Extract the (x, y) coordinate from the center of the cell holding the provided text.  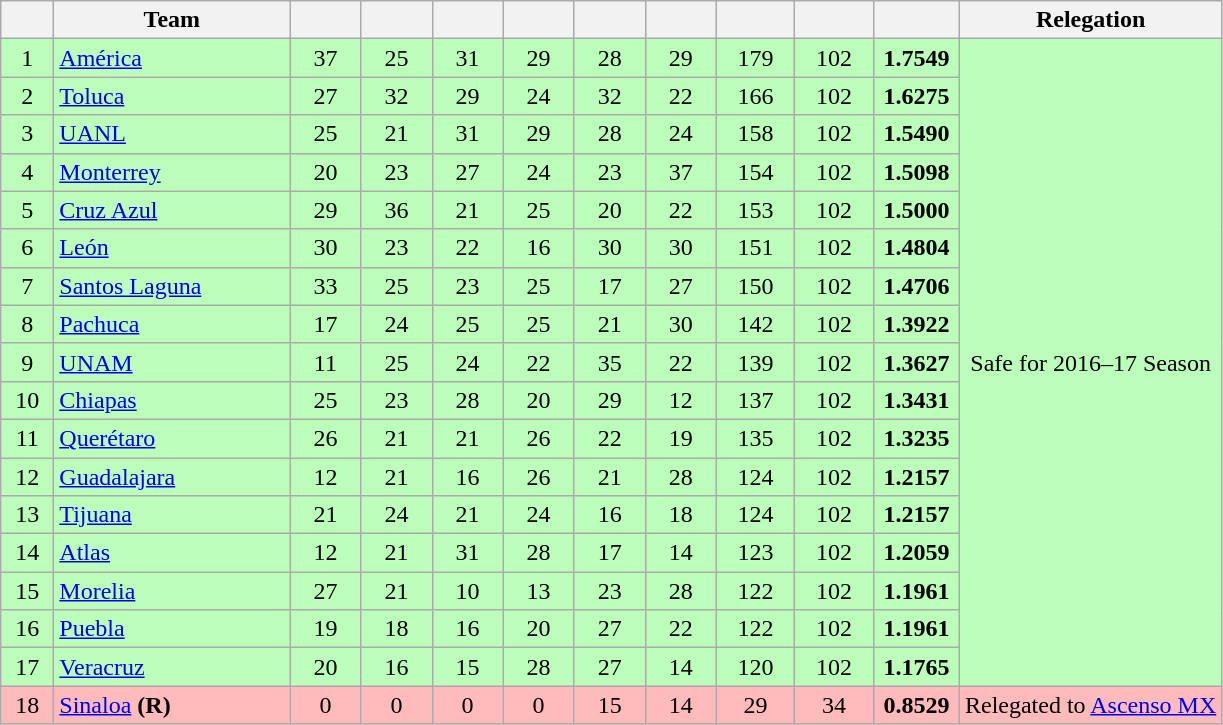
6 (28, 248)
135 (756, 438)
UANL (172, 134)
139 (756, 362)
1.3627 (916, 362)
Relegated to Ascenso MX (1090, 705)
Tijuana (172, 515)
1.5098 (916, 172)
1 (28, 58)
Safe for 2016–17 Season (1090, 362)
153 (756, 210)
Chiapas (172, 400)
Atlas (172, 553)
5 (28, 210)
3 (28, 134)
Veracruz (172, 667)
36 (396, 210)
Santos Laguna (172, 286)
120 (756, 667)
35 (610, 362)
179 (756, 58)
137 (756, 400)
158 (756, 134)
1.3235 (916, 438)
Puebla (172, 629)
1.7549 (916, 58)
2 (28, 96)
33 (326, 286)
Monterrey (172, 172)
1.5490 (916, 134)
1.1765 (916, 667)
1.4706 (916, 286)
1.2059 (916, 553)
9 (28, 362)
Relegation (1090, 20)
UNAM (172, 362)
Pachuca (172, 324)
1.5000 (916, 210)
1.3431 (916, 400)
123 (756, 553)
1.4804 (916, 248)
1.3922 (916, 324)
Sinaloa (R) (172, 705)
150 (756, 286)
151 (756, 248)
166 (756, 96)
Querétaro (172, 438)
1.6275 (916, 96)
8 (28, 324)
4 (28, 172)
0.8529 (916, 705)
34 (834, 705)
7 (28, 286)
León (172, 248)
Cruz Azul (172, 210)
América (172, 58)
Toluca (172, 96)
142 (756, 324)
Team (172, 20)
154 (756, 172)
Morelia (172, 591)
Guadalajara (172, 477)
